Provide the [X, Y] coordinate of the cell's center where the given text is located.  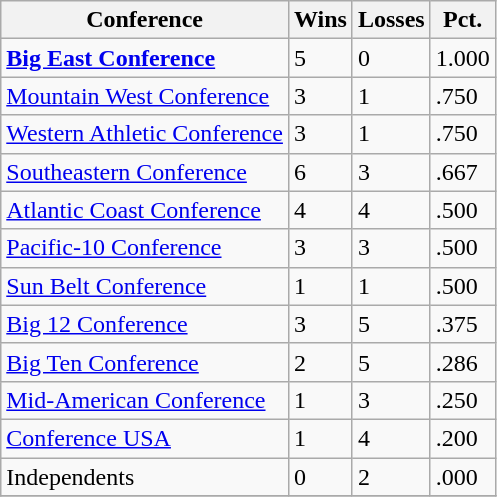
Pct. [462, 20]
.250 [462, 400]
.667 [462, 172]
Western Athletic Conference [145, 134]
Independents [145, 477]
Mid-American Conference [145, 400]
Conference USA [145, 438]
Losses [391, 20]
Sun Belt Conference [145, 286]
6 [320, 172]
Big Ten Conference [145, 362]
.200 [462, 438]
Pacific-10 Conference [145, 248]
Big 12 Conference [145, 324]
Big East Conference [145, 58]
Mountain West Conference [145, 96]
.375 [462, 324]
Southeastern Conference [145, 172]
.000 [462, 477]
Wins [320, 20]
Conference [145, 20]
Atlantic Coast Conference [145, 210]
1.000 [462, 58]
.286 [462, 362]
